From the cell containing the given text, extract its center point as (X, Y) coordinate. 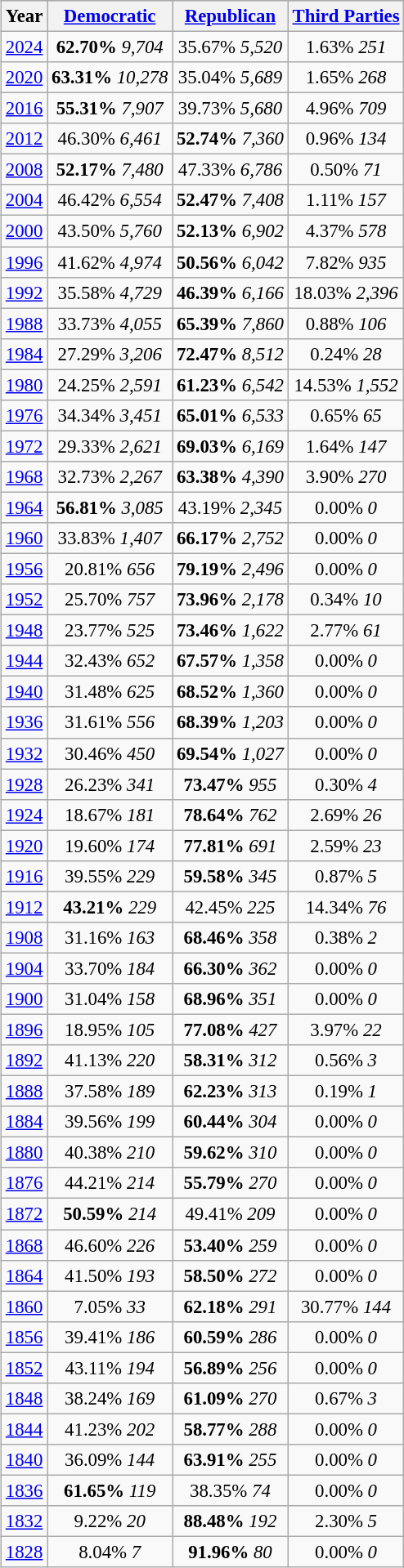
0.30% 4 (346, 784)
1888 (25, 1092)
2020 (25, 78)
1868 (25, 1245)
62.23% 313 (231, 1092)
1944 (25, 661)
1964 (25, 507)
7.82% 935 (346, 262)
1840 (25, 1460)
73.96% 2,178 (231, 600)
1828 (25, 1552)
1.65% 268 (346, 78)
1864 (25, 1275)
39.55% 229 (110, 877)
1976 (25, 416)
0.65% 65 (346, 416)
18.95% 105 (110, 1030)
36.09% 144 (110, 1460)
1960 (25, 538)
1988 (25, 324)
43.50% 5,760 (110, 231)
30.46% 450 (110, 753)
1852 (25, 1368)
9.22% 20 (110, 1521)
1884 (25, 1122)
1904 (25, 968)
1924 (25, 815)
1.63% 251 (346, 47)
20.81% 656 (110, 570)
56.89% 256 (231, 1368)
66.17% 2,752 (231, 538)
40.38% 210 (110, 1153)
52.13% 6,902 (231, 231)
38.24% 169 (110, 1399)
35.58% 4,729 (110, 293)
49.41% 209 (231, 1214)
31.04% 158 (110, 999)
59.58% 345 (231, 877)
55.31% 7,907 (110, 109)
8.04% 7 (110, 1552)
41.13% 220 (110, 1061)
62.70% 9,704 (110, 47)
2.59% 23 (346, 846)
35.67% 5,520 (231, 47)
2000 (25, 231)
32.43% 652 (110, 661)
63.31% 10,278 (110, 78)
2008 (25, 170)
88.48% 192 (231, 1521)
1992 (25, 293)
37.58% 189 (110, 1092)
31.16% 163 (110, 938)
0.87% 5 (346, 877)
58.77% 288 (231, 1429)
33.83% 1,407 (110, 538)
14.34% 76 (346, 907)
77.08% 427 (231, 1030)
0.56% 3 (346, 1061)
41.62% 4,974 (110, 262)
73.47% 955 (231, 784)
14.53% 1,552 (346, 385)
0.96% 134 (346, 139)
53.40% 259 (231, 1245)
65.01% 6,533 (231, 416)
2004 (25, 200)
63.91% 255 (231, 1460)
52.47% 7,408 (231, 200)
1984 (25, 354)
Republican (231, 16)
1936 (25, 723)
1956 (25, 570)
61.65% 119 (110, 1490)
43.21% 229 (110, 907)
Democratic (110, 16)
91.96% 80 (231, 1552)
52.17% 7,480 (110, 170)
1932 (25, 753)
2024 (25, 47)
46.30% 6,461 (110, 139)
52.74% 7,360 (231, 139)
34.34% 3,451 (110, 416)
29.33% 2,621 (110, 446)
35.04% 5,689 (231, 78)
18.67% 181 (110, 815)
1.11% 157 (346, 200)
60.44% 304 (231, 1122)
69.54% 1,027 (231, 753)
78.64% 762 (231, 815)
1880 (25, 1153)
72.47% 8,512 (231, 354)
1848 (25, 1399)
1836 (25, 1490)
46.39% 6,166 (231, 293)
19.60% 174 (110, 846)
4.37% 578 (346, 231)
39.56% 199 (110, 1122)
65.39% 7,860 (231, 324)
25.70% 757 (110, 600)
56.81% 3,085 (110, 507)
4.96% 709 (346, 109)
2.77% 61 (346, 631)
39.41% 186 (110, 1337)
7.05% 33 (110, 1307)
50.59% 214 (110, 1214)
1896 (25, 1030)
1912 (25, 907)
26.23% 341 (110, 784)
1928 (25, 784)
67.57% 1,358 (231, 661)
2.30% 5 (346, 1521)
1.64% 147 (346, 446)
44.21% 214 (110, 1184)
33.73% 4,055 (110, 324)
46.42% 6,554 (110, 200)
1844 (25, 1429)
42.45% 225 (231, 907)
66.30% 362 (231, 968)
0.19% 1 (346, 1092)
55.79% 270 (231, 1184)
30.77% 144 (346, 1307)
2016 (25, 109)
1876 (25, 1184)
24.25% 2,591 (110, 385)
32.73% 2,267 (110, 477)
1856 (25, 1337)
41.50% 193 (110, 1275)
Year (25, 16)
0.88% 106 (346, 324)
73.46% 1,622 (231, 631)
41.23% 202 (110, 1429)
Third Parties (346, 16)
58.50% 272 (231, 1275)
0.34% 10 (346, 600)
61.09% 270 (231, 1399)
59.62% 310 (231, 1153)
0.67% 3 (346, 1399)
68.96% 351 (231, 999)
61.23% 6,542 (231, 385)
2012 (25, 139)
18.03% 2,396 (346, 293)
1972 (25, 446)
1860 (25, 1307)
38.35% 74 (231, 1490)
31.48% 625 (110, 692)
43.19% 2,345 (231, 507)
0.50% 71 (346, 170)
43.11% 194 (110, 1368)
68.52% 1,360 (231, 692)
1900 (25, 999)
69.03% 6,169 (231, 446)
2.69% 26 (346, 815)
31.61% 556 (110, 723)
23.77% 525 (110, 631)
46.60% 226 (110, 1245)
1832 (25, 1521)
1872 (25, 1214)
1920 (25, 846)
3.97% 22 (346, 1030)
79.19% 2,496 (231, 570)
1948 (25, 631)
60.59% 286 (231, 1337)
63.38% 4,390 (231, 477)
0.38% 2 (346, 938)
0.24% 28 (346, 354)
68.46% 358 (231, 938)
27.29% 3,206 (110, 354)
47.33% 6,786 (231, 170)
1968 (25, 477)
1908 (25, 938)
1916 (25, 877)
50.56% 6,042 (231, 262)
1940 (25, 692)
1980 (25, 385)
1892 (25, 1061)
62.18% 291 (231, 1307)
1996 (25, 262)
3.90% 270 (346, 477)
58.31% 312 (231, 1061)
39.73% 5,680 (231, 109)
33.70% 184 (110, 968)
1952 (25, 600)
68.39% 1,203 (231, 723)
77.81% 691 (231, 846)
